Provide the [X, Y] coordinate of the cell's center where the given text is located.  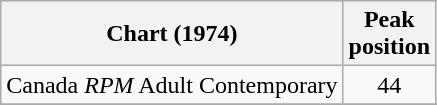
44 [389, 85]
Peakposition [389, 34]
Chart (1974) [172, 34]
Canada RPM Adult Contemporary [172, 85]
